Find where the given text appears and provide that cell's center as (x, y) coordinate. 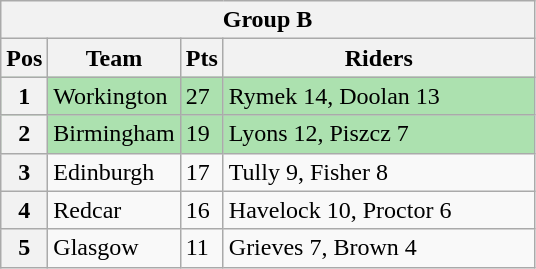
Pts (202, 58)
Group B (268, 20)
16 (202, 210)
19 (202, 134)
4 (24, 210)
Lyons 12, Piszcz 7 (378, 134)
Glasgow (114, 248)
2 (24, 134)
Workington (114, 96)
Pos (24, 58)
1 (24, 96)
Birmingham (114, 134)
Team (114, 58)
Redcar (114, 210)
Edinburgh (114, 172)
3 (24, 172)
Riders (378, 58)
27 (202, 96)
Rymek 14, Doolan 13 (378, 96)
17 (202, 172)
11 (202, 248)
5 (24, 248)
Tully 9, Fisher 8 (378, 172)
Havelock 10, Proctor 6 (378, 210)
Grieves 7, Brown 4 (378, 248)
